From the cell containing the given text, extract its center point as [x, y] coordinate. 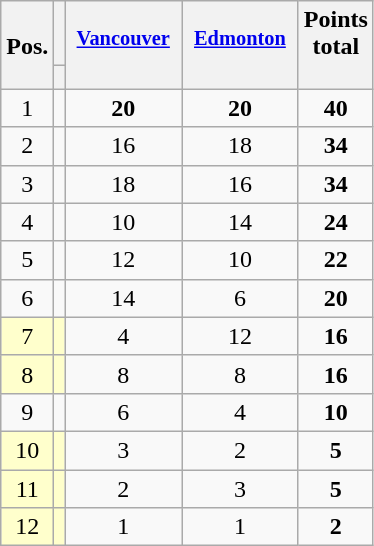
22 [336, 260]
24 [336, 222]
Vancouver [124, 34]
Edmonton [240, 34]
9 [28, 412]
Pos. [28, 34]
40 [336, 108]
11 [28, 489]
Pointstotal [336, 34]
7 [28, 336]
